Determine the [X, Y] coordinate at the center of the cell enclosing the given text.  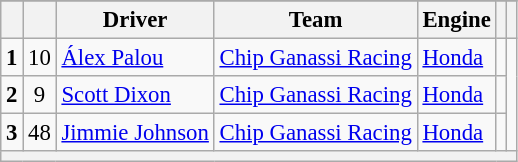
1 [12, 58]
3 [12, 133]
9 [40, 95]
Driver [135, 20]
Engine [456, 20]
2 [12, 95]
Team [316, 20]
10 [40, 58]
Álex Palou [135, 58]
48 [40, 133]
Jimmie Johnson [135, 133]
Scott Dixon [135, 95]
